Extract the [X, Y] coordinate from the center of the cell holding the provided text.  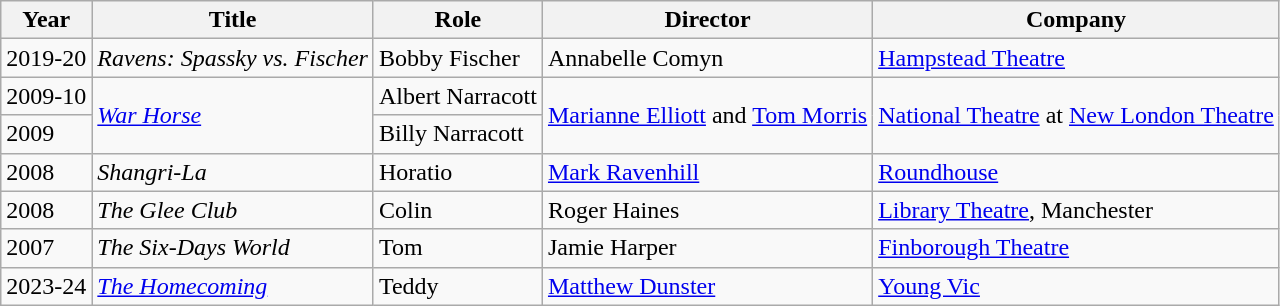
Mark Ravenhill [707, 172]
2019-20 [46, 58]
Company [1076, 20]
Director [707, 20]
Hampstead Theatre [1076, 58]
Tom [458, 248]
Roundhouse [1076, 172]
Shangri-La [233, 172]
Billy Narracott [458, 134]
Library Theatre, Manchester [1076, 210]
2009-10 [46, 96]
Teddy [458, 286]
The Glee Club [233, 210]
Title [233, 20]
Role [458, 20]
National Theatre at New London Theatre [1076, 115]
Horatio [458, 172]
2023-24 [46, 286]
The Homecoming [233, 286]
2007 [46, 248]
Year [46, 20]
Finborough Theatre [1076, 248]
Matthew Dunster [707, 286]
Albert Narracott [458, 96]
Young Vic [1076, 286]
The Six-Days World [233, 248]
Jamie Harper [707, 248]
Ravens: Spassky vs. Fischer [233, 58]
Bobby Fischer [458, 58]
Marianne Elliott and Tom Morris [707, 115]
2009 [46, 134]
War Horse [233, 115]
Colin [458, 210]
Annabelle Comyn [707, 58]
Roger Haines [707, 210]
